Scan for the cell matching the given text and deliver its (x, y) coordinate at center. 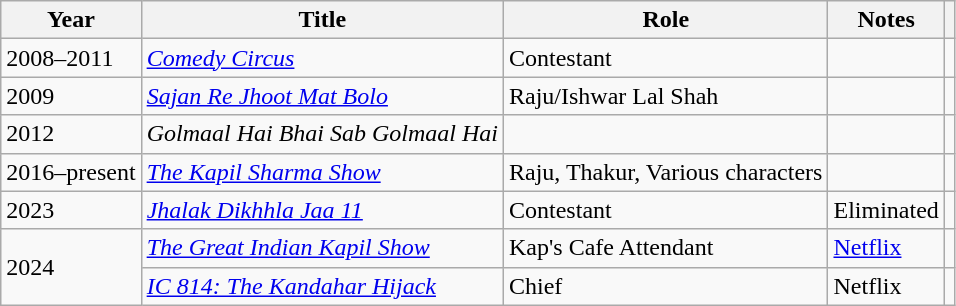
2008–2011 (71, 58)
2016–present (71, 172)
2024 (71, 267)
Year (71, 20)
Chief (666, 286)
Role (666, 20)
Kap's Cafe Attendant (666, 248)
Comedy Circus (322, 58)
Raju/Ishwar Lal Shah (666, 96)
The Kapil Sharma Show (322, 172)
2023 (71, 210)
Eliminated (886, 210)
IC 814: The Kandahar Hijack (322, 286)
Title (322, 20)
Raju, Thakur, Various characters (666, 172)
Notes (886, 20)
Golmaal Hai Bhai Sab Golmaal Hai (322, 134)
Jhalak Dikhhla Jaa 11 (322, 210)
The Great Indian Kapil Show (322, 248)
2009 (71, 96)
Sajan Re Jhoot Mat Bolo (322, 96)
2012 (71, 134)
